Return [x, y] of the center of cell containing provided text 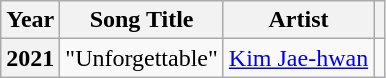
Kim Jae-hwan [298, 58]
Year [30, 20]
"Unforgettable" [142, 58]
Song Title [142, 20]
2021 [30, 58]
Artist [298, 20]
